Provide the [x, y] coordinate of the cell's center where the given text is located.  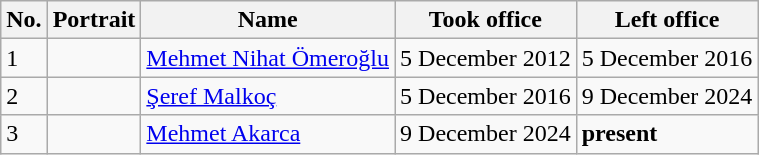
Mehmet Nihat Ömeroğlu [268, 58]
Took office [486, 20]
1 [24, 58]
Şeref Malkoç [268, 96]
Left office [667, 20]
2 [24, 96]
5 December 2012 [486, 58]
Mehmet Akarca [268, 134]
Name [268, 20]
Portrait [94, 20]
present [667, 134]
3 [24, 134]
No. [24, 20]
